Return the (X, Y) coordinate for the center point of the cell that contains the specified text.  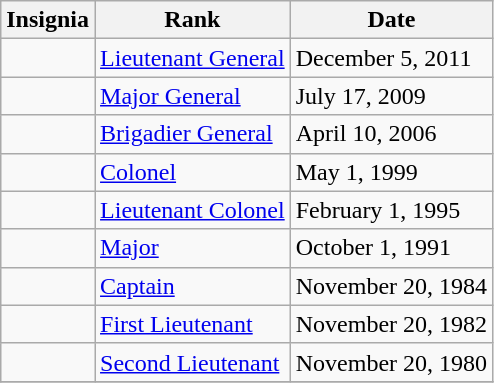
Insignia (48, 20)
November 20, 1984 (391, 286)
Colonel (193, 172)
November 20, 1980 (391, 362)
Major (193, 248)
Brigadier General (193, 134)
November 20, 1982 (391, 324)
April 10, 2006 (391, 134)
October 1, 1991 (391, 248)
May 1, 1999 (391, 172)
Lieutenant General (193, 58)
Major General (193, 96)
Captain (193, 286)
February 1, 1995 (391, 210)
Lieutenant Colonel (193, 210)
December 5, 2011 (391, 58)
Second Lieutenant (193, 362)
Rank (193, 20)
Date (391, 20)
First Lieutenant (193, 324)
July 17, 2009 (391, 96)
